For the text-containing cell, return its midpoint in [x, y] coordinate format. 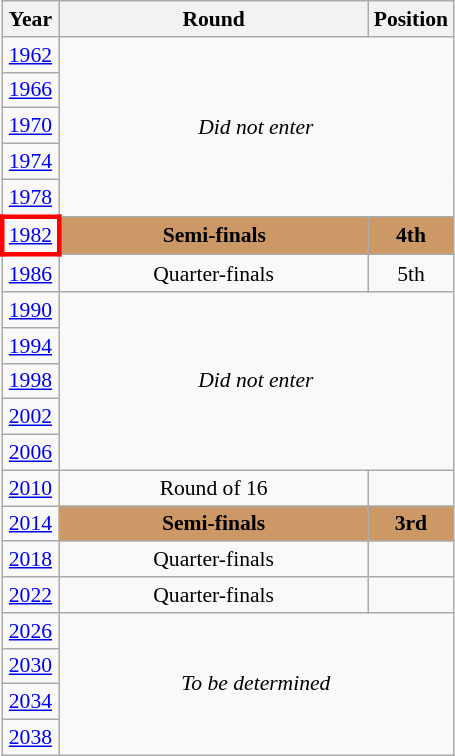
Round of 16 [214, 488]
1994 [30, 346]
2006 [30, 453]
5th [411, 274]
1974 [30, 162]
3rd [411, 524]
2034 [30, 702]
2014 [30, 524]
2022 [30, 595]
1986 [30, 274]
1982 [30, 236]
1990 [30, 310]
1998 [30, 381]
2030 [30, 666]
Position [411, 19]
2038 [30, 738]
Year [30, 19]
1966 [30, 90]
1962 [30, 55]
To be determined [256, 684]
2018 [30, 560]
1970 [30, 126]
2002 [30, 417]
4th [411, 236]
Round [214, 19]
2010 [30, 488]
1978 [30, 198]
2026 [30, 631]
